Identify which cell holds the provided text, then report its (x, y) central coordinate. 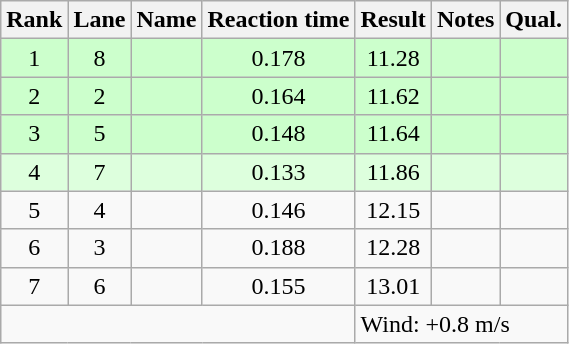
11.62 (393, 96)
8 (100, 58)
11.64 (393, 134)
0.178 (278, 58)
12.28 (393, 248)
0.164 (278, 96)
Reaction time (278, 20)
Wind: +0.8 m/s (462, 324)
Name (166, 20)
0.146 (278, 210)
13.01 (393, 286)
0.148 (278, 134)
0.133 (278, 172)
Result (393, 20)
Qual. (534, 20)
Lane (100, 20)
11.28 (393, 58)
Notes (465, 20)
12.15 (393, 210)
1 (34, 58)
Rank (34, 20)
11.86 (393, 172)
0.155 (278, 286)
0.188 (278, 248)
